Scan for the cell matching the given text and deliver its (x, y) coordinate at center. 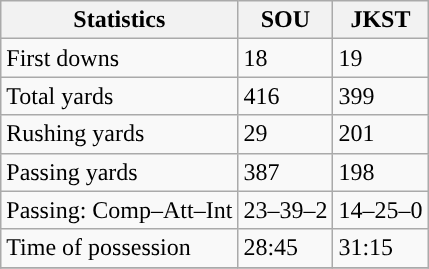
SOU (286, 20)
Passing: Comp–Att–Int (120, 210)
Rushing yards (120, 134)
416 (286, 96)
29 (286, 134)
Statistics (120, 20)
399 (380, 96)
Passing yards (120, 172)
First downs (120, 58)
JKST (380, 20)
387 (286, 172)
28:45 (286, 248)
Time of possession (120, 248)
19 (380, 58)
201 (380, 134)
31:15 (380, 248)
23–39–2 (286, 210)
18 (286, 58)
14–25–0 (380, 210)
Total yards (120, 96)
198 (380, 172)
